For the text-containing cell, return its midpoint in (x, y) coordinate format. 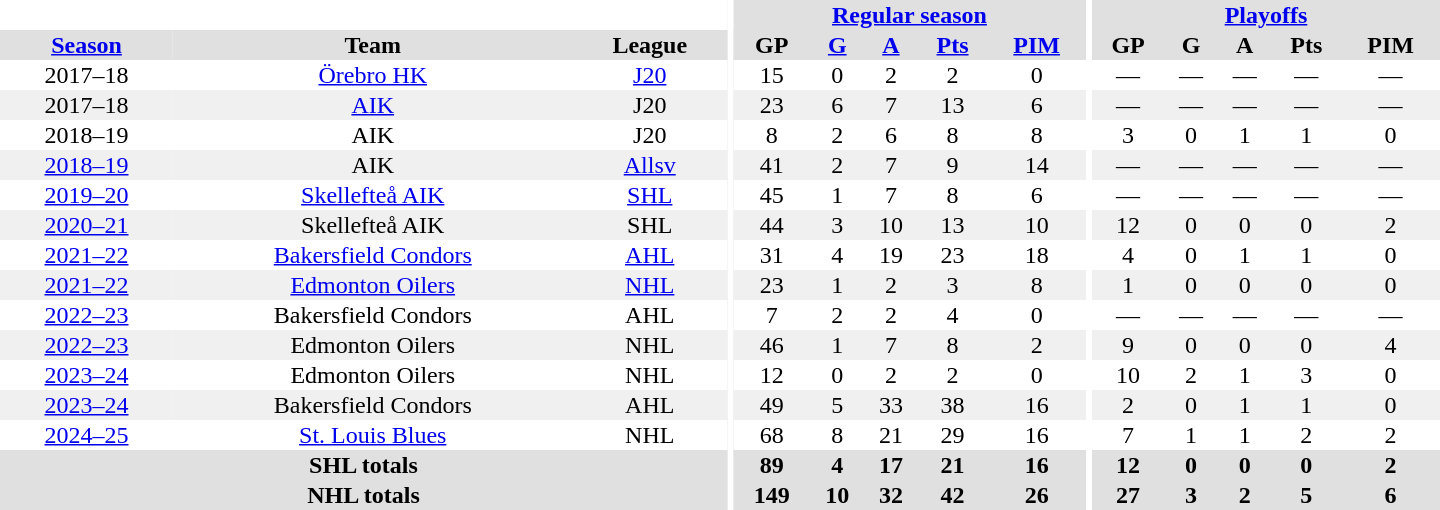
Team (373, 45)
14 (1036, 165)
St. Louis Blues (373, 435)
29 (953, 435)
Allsv (650, 165)
46 (772, 345)
17 (891, 465)
NHL totals (364, 495)
33 (891, 405)
15 (772, 75)
26 (1036, 495)
45 (772, 195)
68 (772, 435)
Season (86, 45)
38 (953, 405)
42 (953, 495)
18 (1036, 255)
89 (772, 465)
31 (772, 255)
19 (891, 255)
2020–21 (86, 225)
League (650, 45)
Regular season (910, 15)
32 (891, 495)
41 (772, 165)
Örebro HK (373, 75)
149 (772, 495)
27 (1128, 495)
Playoffs (1266, 15)
49 (772, 405)
SHL totals (364, 465)
2019–20 (86, 195)
2024–25 (86, 435)
44 (772, 225)
